From the cell containing the given text, extract its center point as (X, Y) coordinate. 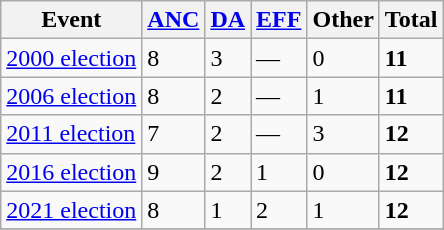
Other (343, 20)
9 (174, 172)
2011 election (72, 134)
EFF (279, 20)
Event (72, 20)
2006 election (72, 96)
2016 election (72, 172)
7 (174, 134)
2021 election (72, 210)
2000 election (72, 58)
ANC (174, 20)
Total (411, 20)
DA (228, 20)
